Return [x, y] of the center of cell containing provided text 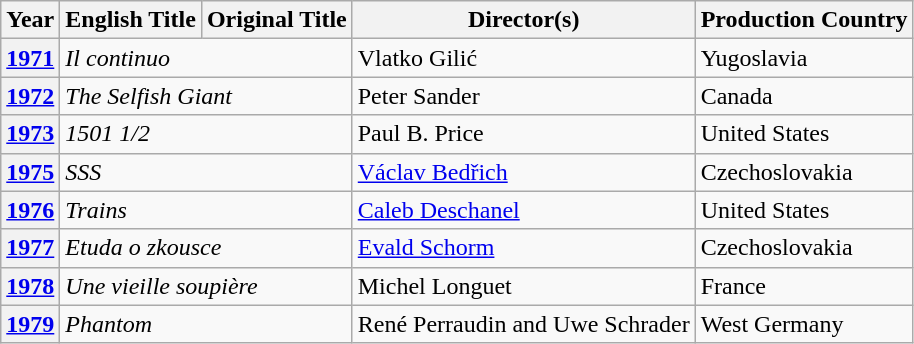
Evald Schorm [524, 248]
Il continuo [206, 58]
1501 1/2 [206, 134]
Year [30, 20]
1973 [30, 134]
The Selfish Giant [206, 96]
Director(s) [524, 20]
Peter Sander [524, 96]
Trains [206, 210]
Phantom [206, 324]
Václav Bedřich [524, 172]
Yugoslavia [804, 58]
Canada [804, 96]
1976 [30, 210]
Production Country [804, 20]
Vlatko Gilić [524, 58]
Original Title [276, 20]
1971 [30, 58]
SSS [206, 172]
René Perraudin and Uwe Schrader [524, 324]
West Germany [804, 324]
1979 [30, 324]
Michel Longuet [524, 286]
1972 [30, 96]
Une vieille soupière [206, 286]
Etuda o zkousce [206, 248]
Paul B. Price [524, 134]
English Title [131, 20]
1975 [30, 172]
Caleb Deschanel [524, 210]
1977 [30, 248]
France [804, 286]
1978 [30, 286]
